Capture the cell that displays the provided text and extract its [X, Y] central coordinate. 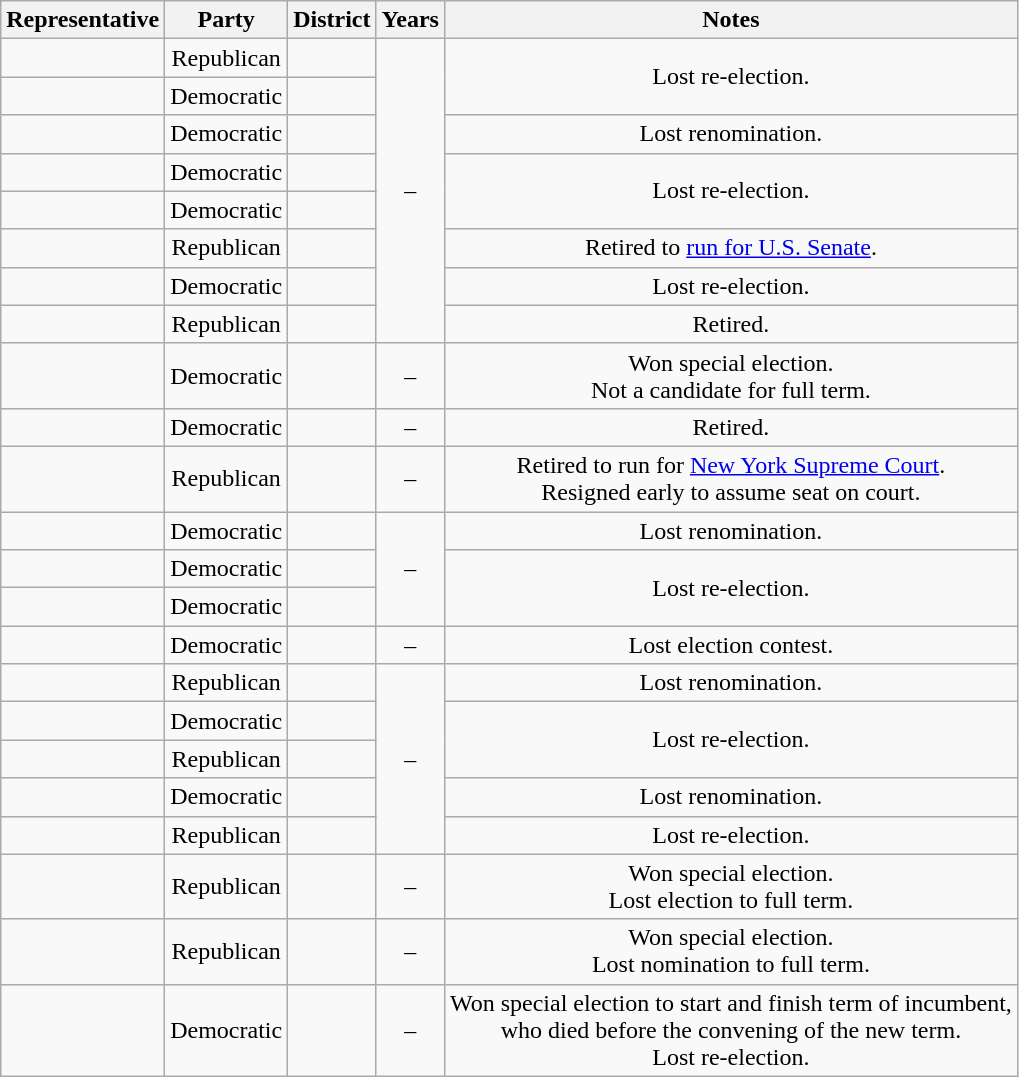
Notes [730, 20]
Won special election.Lost nomination to full term. [730, 952]
Party [226, 20]
Retired to run for New York Supreme Court.Resigned early to assume seat on court. [730, 478]
District [332, 20]
Retired to run for U.S. Senate. [730, 248]
Won special election.Not a candidate for full term. [730, 376]
Won special election.Lost election to full term. [730, 886]
Lost election contest. [730, 645]
Won special election to start and finish term of incumbent,who died before the convening of the new term.Lost re-election. [730, 1030]
Years [410, 20]
Representative [83, 20]
